Provide the (X, Y) coordinate of the cell's center where the given text is located.  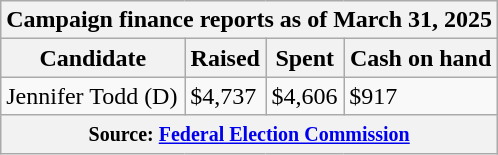
Raised (226, 58)
Jennifer Todd (D) (93, 96)
Candidate (93, 58)
Cash on hand (421, 58)
$917 (421, 96)
$4,606 (305, 96)
$4,737 (226, 96)
Spent (305, 58)
Source: Federal Election Commission (250, 134)
Campaign finance reports as of March 31, 2025 (250, 20)
